Search for the cell housing the specified text and yield its [x, y] center coordinate. 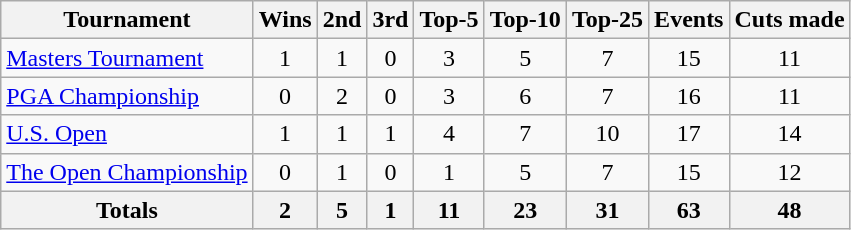
Top-10 [525, 20]
2nd [342, 20]
Top-5 [449, 20]
Totals [127, 210]
48 [790, 210]
Cuts made [790, 20]
10 [607, 134]
12 [790, 172]
14 [790, 134]
Masters Tournament [127, 58]
PGA Championship [127, 96]
The Open Championship [127, 172]
31 [607, 210]
63 [689, 210]
17 [689, 134]
6 [525, 96]
3rd [390, 20]
Wins [285, 20]
16 [689, 96]
23 [525, 210]
Top-25 [607, 20]
U.S. Open [127, 134]
Tournament [127, 20]
4 [449, 134]
Events [689, 20]
